Extract the [x, y] coordinate from the center of the cell holding the provided text.  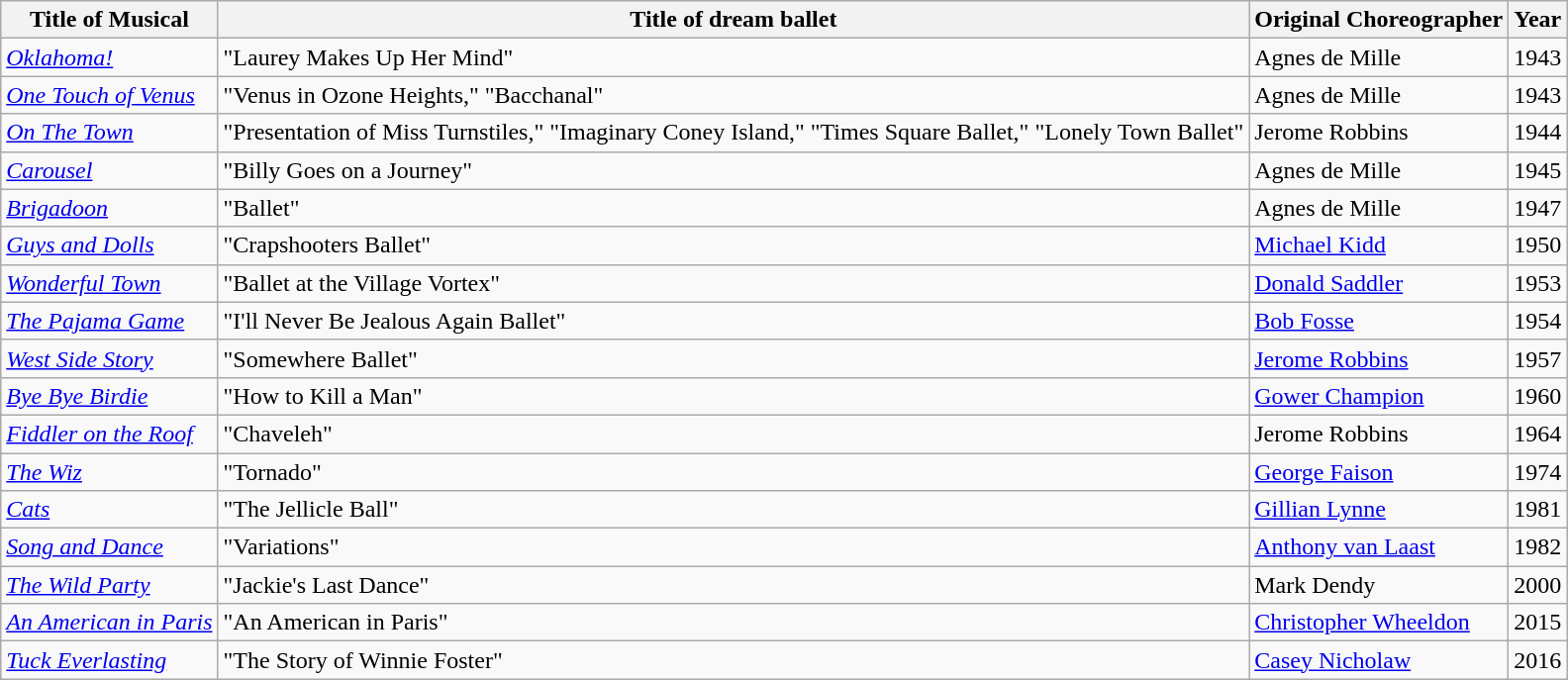
1960 [1538, 396]
Donald Saddler [1379, 283]
1964 [1538, 434]
The Wild Party [109, 585]
Title of dream ballet [734, 20]
Gower Champion [1379, 396]
"The Jellicle Ball" [734, 510]
Original Choreographer [1379, 20]
Casey Nicholaw [1379, 660]
"Billy Goes on a Journey" [734, 170]
"An American in Paris" [734, 623]
Year [1538, 20]
1982 [1538, 547]
1944 [1538, 133]
West Side Story [109, 358]
Bob Fosse [1379, 321]
"I'll Never Be Jealous Again Ballet" [734, 321]
1974 [1538, 472]
"Laurey Makes Up Her Mind" [734, 57]
"Venus in Ozone Heights," "Bacchanal" [734, 95]
Carousel [109, 170]
"Chaveleh" [734, 434]
"Tornado" [734, 472]
Tuck Everlasting [109, 660]
"The Story of Winnie Foster" [734, 660]
Guys and Dolls [109, 245]
"Jackie's Last Dance" [734, 585]
2016 [1538, 660]
"Ballet at the Village Vortex" [734, 283]
Brigadoon [109, 208]
"Variations" [734, 547]
One Touch of Venus [109, 95]
1953 [1538, 283]
"Somewhere Ballet" [734, 358]
1947 [1538, 208]
Fiddler on the Roof [109, 434]
The Wiz [109, 472]
2015 [1538, 623]
Christopher Wheeldon [1379, 623]
"Ballet" [734, 208]
Song and Dance [109, 547]
On The Town [109, 133]
Gillian Lynne [1379, 510]
Anthony van Laast [1379, 547]
"Presentation of Miss Turnstiles," "Imaginary Coney Island," "Times Square Ballet," "Lonely Town Ballet" [734, 133]
The Pajama Game [109, 321]
Wonderful Town [109, 283]
George Faison [1379, 472]
Bye Bye Birdie [109, 396]
2000 [1538, 585]
Cats [109, 510]
Oklahoma! [109, 57]
1945 [1538, 170]
An American in Paris [109, 623]
1957 [1538, 358]
"How to Kill a Man" [734, 396]
1954 [1538, 321]
1950 [1538, 245]
"Crapshooters Ballet" [734, 245]
Michael Kidd [1379, 245]
1981 [1538, 510]
Title of Musical [109, 20]
Mark Dendy [1379, 585]
